Determine the (x, y) coordinate at the center of the cell enclosing the given text.  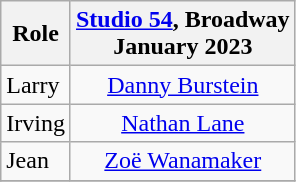
Danny Burstein (182, 85)
Jean (36, 161)
Zoë Wanamaker (182, 161)
Role (36, 34)
Irving (36, 123)
Larry (36, 85)
Studio 54, BroadwayJanuary 2023 (182, 34)
Nathan Lane (182, 123)
